Pinpoint the cell where the given text exists, returning its (X, Y) midpoint coordinate. 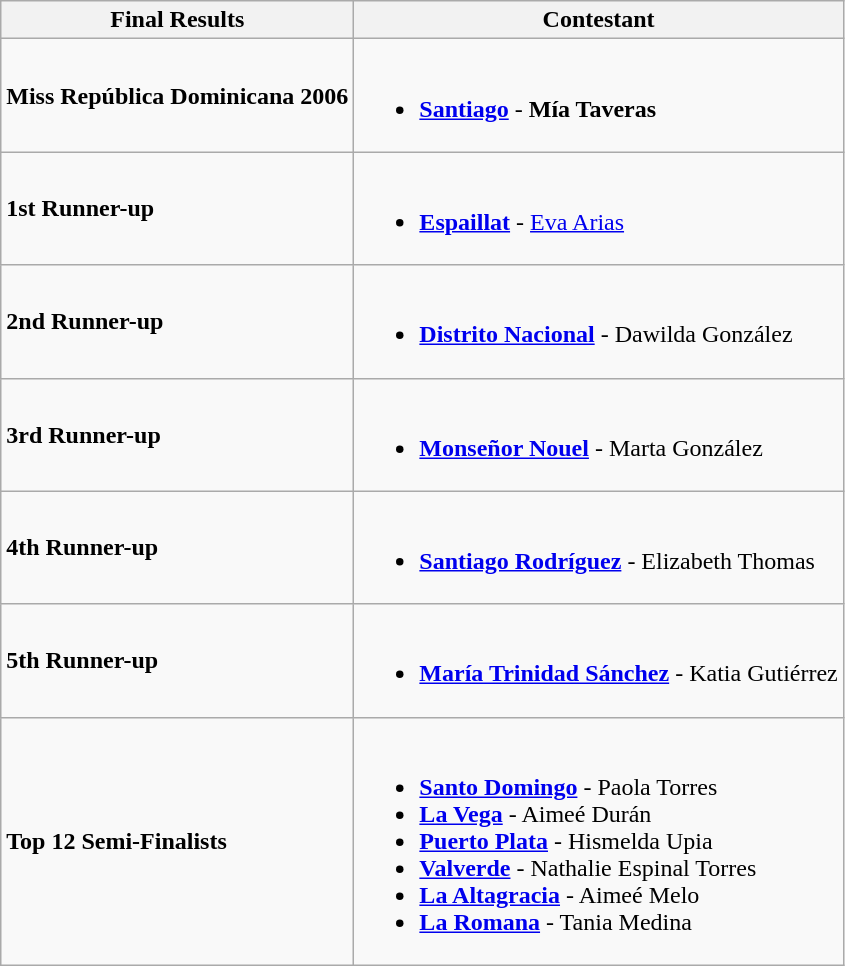
Santiago Rodríguez - Elizabeth Thomas (598, 548)
María Trinidad Sánchez - Katia Gutiérrez (598, 660)
Monseñor Nouel - Marta González (598, 434)
3rd Runner-up (178, 434)
Final Results (178, 20)
Miss República Dominicana 2006 (178, 96)
5th Runner-up (178, 660)
Contestant (598, 20)
1st Runner-up (178, 208)
Espaillat - Eva Arias (598, 208)
2nd Runner-up (178, 322)
4th Runner-up (178, 548)
Distrito Nacional - Dawilda González (598, 322)
Top 12 Semi-Finalists (178, 841)
Santiago - Mía Taveras (598, 96)
